Search for the cell housing the specified text and yield its [X, Y] center coordinate. 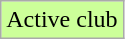
Active club [62, 20]
